From the cell containing the given text, extract its center point as [X, Y] coordinate. 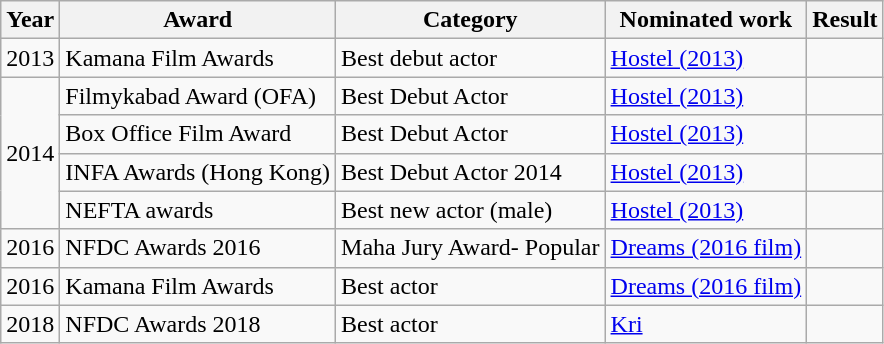
Year [30, 20]
Award [198, 20]
Nominated work [706, 20]
Filmykabad Award (OFA) [198, 96]
Maha Jury Award- Popular [470, 248]
2013 [30, 58]
Result [845, 20]
NFDC Awards 2018 [198, 324]
Best debut actor [470, 58]
Box Office Film Award [198, 134]
2018 [30, 324]
Best new actor (male) [470, 210]
Kri [706, 324]
2014 [30, 153]
INFA Awards (Hong Kong) [198, 172]
Best Debut Actor 2014 [470, 172]
NFDC Awards 2016 [198, 248]
NEFTA awards [198, 210]
Category [470, 20]
